Scan for the cell matching the given text and deliver its (x, y) coordinate at center. 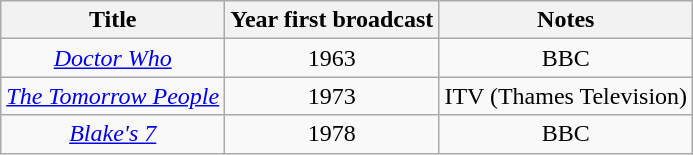
Blake's 7 (113, 134)
Year first broadcast (332, 20)
ITV (Thames Television) (566, 96)
Doctor Who (113, 58)
Notes (566, 20)
1978 (332, 134)
1963 (332, 58)
1973 (332, 96)
Title (113, 20)
The Tomorrow People (113, 96)
